Output the [X, Y] coordinate of the center of the cell containing the given text.  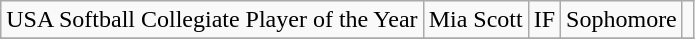
USA Softball Collegiate Player of the Year [212, 20]
IF [544, 20]
Mia Scott [476, 20]
Sophomore [622, 20]
